Search for the cell housing the specified text and yield its [x, y] center coordinate. 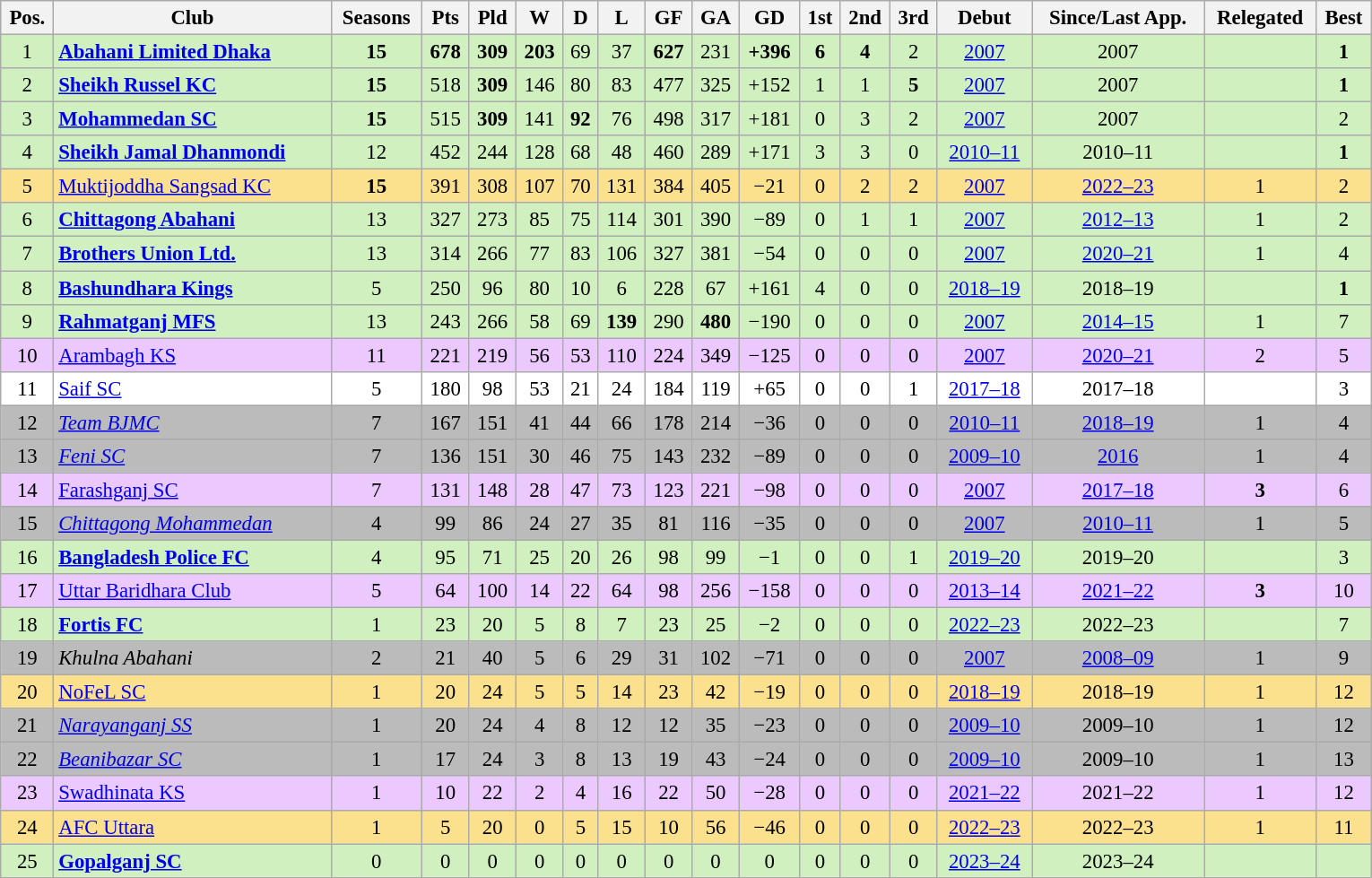
71 [492, 557]
−98 [769, 490]
−54 [769, 254]
−35 [769, 524]
2013–14 [985, 591]
28 [539, 490]
317 [716, 119]
243 [445, 321]
41 [539, 422]
67 [716, 288]
114 [621, 220]
47 [581, 490]
256 [716, 591]
178 [668, 422]
73 [621, 490]
Narayanganj SS [192, 726]
452 [445, 152]
Chittagong Mohammedan [192, 524]
325 [716, 85]
107 [539, 187]
Swadhinata KS [192, 794]
−24 [769, 760]
Saif SC [192, 388]
289 [716, 152]
244 [492, 152]
167 [445, 422]
43 [716, 760]
Pld [492, 18]
128 [539, 152]
1st [820, 18]
Beanibazar SC [192, 760]
498 [668, 119]
301 [668, 220]
Club [192, 18]
−46 [769, 827]
Pos. [27, 18]
100 [492, 591]
77 [539, 254]
−2 [769, 625]
85 [539, 220]
2012–13 [1118, 220]
Sheikh Jamal Dhanmondi [192, 152]
405 [716, 187]
250 [445, 288]
GA [716, 18]
95 [445, 557]
L [621, 18]
110 [621, 355]
GF [668, 18]
Gopalganj SC [192, 861]
27 [581, 524]
Chittagong Abahani [192, 220]
224 [668, 355]
480 [716, 321]
314 [445, 254]
Seasons [377, 18]
515 [445, 119]
−36 [769, 422]
106 [621, 254]
119 [716, 388]
273 [492, 220]
Sheikh Russel KC [192, 85]
68 [581, 152]
Mohammedan SC [192, 119]
2nd [864, 18]
92 [581, 119]
678 [445, 52]
81 [668, 524]
86 [492, 524]
Team BJMC [192, 422]
26 [621, 557]
Arambagh KS [192, 355]
−19 [769, 692]
−190 [769, 321]
AFC Uttara [192, 827]
70 [581, 187]
2016 [1118, 456]
40 [492, 658]
231 [716, 52]
308 [492, 187]
518 [445, 85]
143 [668, 456]
−125 [769, 355]
3rd [913, 18]
76 [621, 119]
48 [621, 152]
Pts [445, 18]
384 [668, 187]
391 [445, 187]
NoFeL SC [192, 692]
D [581, 18]
219 [492, 355]
116 [716, 524]
Bashundhara Kings [192, 288]
2008–09 [1118, 658]
Fortis FC [192, 625]
349 [716, 355]
50 [716, 794]
Since/Last App. [1118, 18]
Farashganj SC [192, 490]
390 [716, 220]
214 [716, 422]
Best [1344, 18]
GD [769, 18]
+181 [769, 119]
29 [621, 658]
37 [621, 52]
290 [668, 321]
Uttar Baridhara Club [192, 591]
Rahmatganj MFS [192, 321]
Khulna Abahani [192, 658]
−21 [769, 187]
+396 [769, 52]
141 [539, 119]
477 [668, 85]
−1 [769, 557]
66 [621, 422]
381 [716, 254]
146 [539, 85]
102 [716, 658]
139 [621, 321]
Bangladesh Police FC [192, 557]
184 [668, 388]
18 [27, 625]
228 [668, 288]
46 [581, 456]
+161 [769, 288]
Abahani Limited Dhaka [192, 52]
96 [492, 288]
−28 [769, 794]
148 [492, 490]
31 [668, 658]
Debut [985, 18]
W [539, 18]
+65 [769, 388]
627 [668, 52]
58 [539, 321]
232 [716, 456]
123 [668, 490]
Feni SC [192, 456]
203 [539, 52]
+152 [769, 85]
Muktijoddha Sangsad KC [192, 187]
30 [539, 456]
−158 [769, 591]
180 [445, 388]
2014–15 [1118, 321]
44 [581, 422]
136 [445, 456]
42 [716, 692]
Brothers Union Ltd. [192, 254]
460 [668, 152]
Relegated [1261, 18]
−23 [769, 726]
−71 [769, 658]
+171 [769, 152]
